Locate the cell with the specified text and output its (x, y) center coordinate. 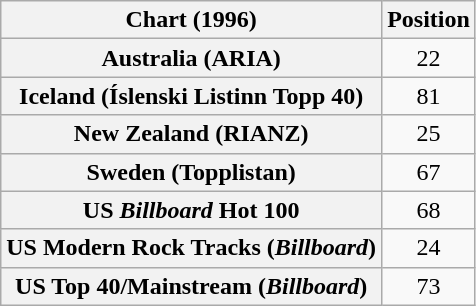
81 (429, 96)
25 (429, 134)
Australia (ARIA) (192, 58)
24 (429, 248)
US Modern Rock Tracks (Billboard) (192, 248)
Sweden (Topplistan) (192, 172)
73 (429, 286)
New Zealand (RIANZ) (192, 134)
68 (429, 210)
67 (429, 172)
US Top 40/Mainstream (Billboard) (192, 286)
US Billboard Hot 100 (192, 210)
Chart (1996) (192, 20)
22 (429, 58)
Iceland (Íslenski Listinn Topp 40) (192, 96)
Position (429, 20)
